Return (x, y) of the center of cell containing provided text 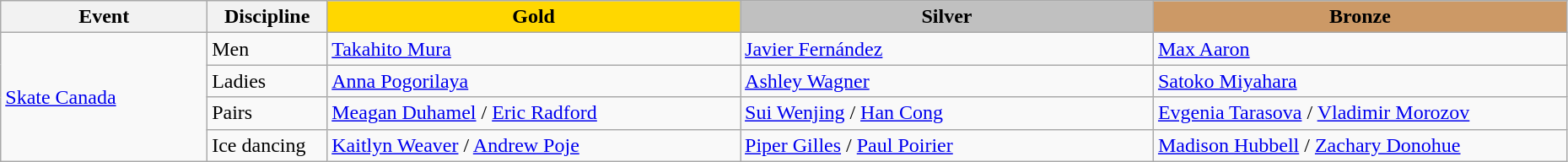
Meagan Duhamel / Eric Radford (534, 113)
Pairs (267, 113)
Kaitlyn Weaver / Andrew Poje (534, 145)
Ashley Wagner (947, 81)
Men (267, 49)
Max Aaron (1360, 49)
Event (105, 17)
Ice dancing (267, 145)
Sui Wenjing / Han Cong (947, 113)
Discipline (267, 17)
Ladies (267, 81)
Takahito Mura (534, 49)
Piper Gilles / Paul Poirier (947, 145)
Satoko Miyahara (1360, 81)
Skate Canada (105, 97)
Javier Fernández (947, 49)
Gold (534, 17)
Silver (947, 17)
Madison Hubbell / Zachary Donohue (1360, 145)
Bronze (1360, 17)
Anna Pogorilaya (534, 81)
Evgenia Tarasova / Vladimir Morozov (1360, 113)
